Determine the (X, Y) coordinate at the center of the cell enclosing the given text.  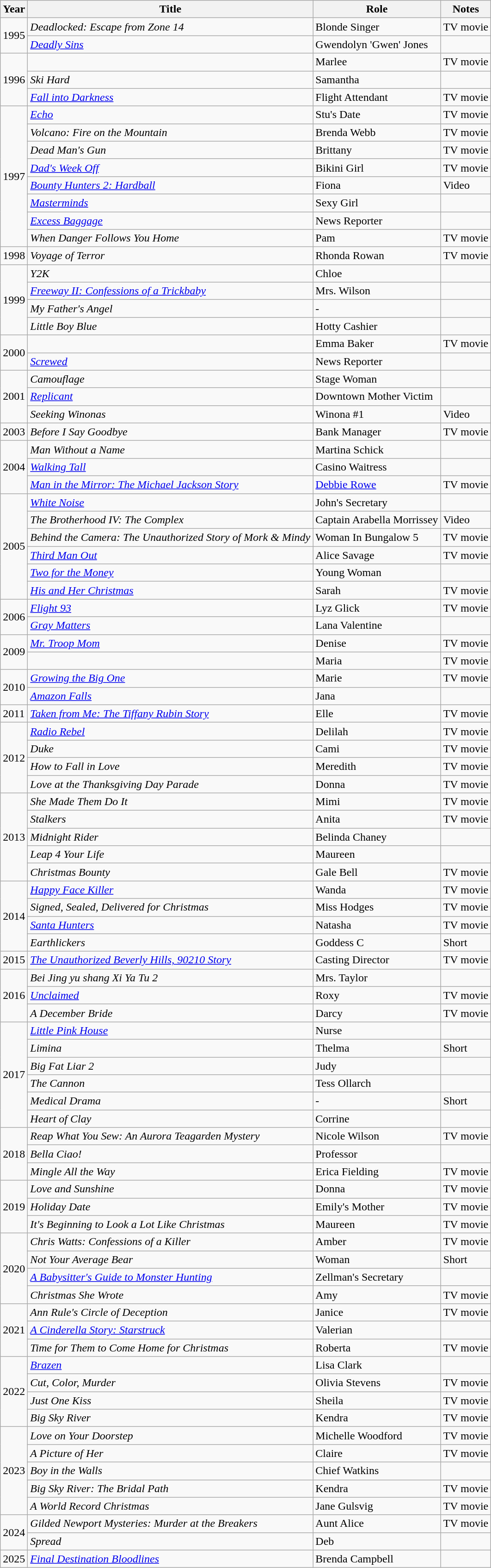
Stalkers (170, 819)
The Cannon (170, 1084)
2004 (14, 467)
Elle (377, 713)
Anita (377, 819)
1998 (14, 256)
Jana (377, 696)
2001 (14, 397)
2013 (14, 837)
Just One Kiss (170, 1401)
Notes (466, 9)
Cami (377, 749)
Marie (377, 678)
Lisa Clark (377, 1365)
Freeway II: Confessions of a Trickbaby (170, 291)
Roberta (377, 1348)
2011 (14, 713)
Blonde Singer (377, 27)
John's Secretary (377, 502)
2012 (14, 757)
Y2K (170, 273)
Brazen (170, 1365)
2021 (14, 1330)
2006 (14, 617)
2010 (14, 687)
Janice (377, 1312)
His and Her Christmas (170, 590)
Christmas Bounty (170, 872)
Rhonda Rowan (377, 256)
A World Record Christmas (170, 1506)
Judy (377, 1066)
Erica Fielding (377, 1171)
2005 (14, 546)
Big Sky River: The Bridal Path (170, 1488)
Sheila (377, 1401)
Mrs. Wilson (377, 291)
Screwed (170, 361)
Gilded Newport Mysteries: Murder at the Breakers (170, 1524)
Goddess C (377, 942)
Voyage of Terror (170, 256)
Fiona (377, 185)
Flight Attendant (377, 97)
Bank Manager (377, 432)
Duke (170, 749)
Year (14, 9)
Pam (377, 238)
Third Man Out (170, 555)
Love at the Thanksgiving Day Parade (170, 784)
Excess Baggage (170, 221)
Debbie Rowe (377, 484)
Behind the Camera: The Unauthorized Story of Mork & Mindy (170, 538)
2000 (14, 353)
Leap 4 Your Life (170, 855)
Gwendolyn 'Gwen' Jones (377, 44)
Professor (377, 1154)
Lyz Glick (377, 608)
2023 (14, 1471)
Deadly Sins (170, 44)
Gale Bell (377, 872)
2025 (14, 1559)
2020 (14, 1268)
Amazon Falls (170, 696)
Sexy Girl (377, 203)
Maria (377, 661)
Seeking Winonas (170, 414)
Taken from Me: The Tiffany Rubin Story (170, 713)
A Picture of Her (170, 1453)
2022 (14, 1392)
Two for the Money (170, 573)
Martina Schick (377, 449)
Fall into Darkness (170, 97)
It's Beginning to Look a Lot Like Christmas (170, 1224)
Corrine (377, 1119)
Emma Baker (377, 344)
Stu's Date (377, 115)
Masterminds (170, 203)
Deb (377, 1541)
Bounty Hunters 2: Hardball (170, 185)
2014 (14, 916)
A Cinderella Story: Starstruck (170, 1330)
Camouflage (170, 379)
Love on Your Doorstep (170, 1436)
Woman In Bungalow 5 (377, 538)
Nicole Wilson (377, 1136)
Wanda (377, 890)
Lana Valentine (377, 626)
Amber (377, 1242)
Role (377, 9)
Man in the Mirror: The Michael Jackson Story (170, 484)
Roxy (377, 995)
Tess Ollarch (377, 1084)
Time for Them to Come Home for Christmas (170, 1348)
Natasha (377, 925)
Happy Face Killer (170, 890)
Brittany (377, 150)
Bella Ciao! (170, 1154)
Casino Waitress (377, 467)
Dad's Week Off (170, 167)
Reap What You Sew: An Aurora Teagarden Mystery (170, 1136)
Big Sky River (170, 1418)
Final Destination Bloodlines (170, 1559)
Meredith (377, 766)
Zellman's Secretary (377, 1277)
Growing the Big One (170, 678)
Chief Watkins (377, 1471)
2015 (14, 960)
Big Fat Liar 2 (170, 1066)
Love and Sunshine (170, 1189)
Winona #1 (377, 414)
She Made Them Do It (170, 802)
Not Your Average Bear (170, 1259)
Jane Gulsvig (377, 1506)
Holiday Date (170, 1207)
My Father's Angel (170, 309)
Darcy (377, 1013)
Chris Watts: Confessions of a Killer (170, 1242)
Brenda Campbell (377, 1559)
2018 (14, 1154)
Santa Hunters (170, 925)
Boy in the Walls (170, 1471)
Signed, Sealed, Delivered for Christmas (170, 907)
Ann Rule's Circle of Deception (170, 1312)
A Babysitter's Guide to Monster Hunting (170, 1277)
The Brotherhood IV: The Complex (170, 520)
Emily's Mother (377, 1207)
Before I Say Goodbye (170, 432)
Ski Hard (170, 80)
Dead Man's Gun (170, 150)
When Danger Follows You Home (170, 238)
Alice Savage (377, 555)
2017 (14, 1074)
Limina (170, 1048)
Young Woman (377, 573)
Walking Tall (170, 467)
Woman (377, 1259)
Mr. Troop Mom (170, 643)
Little Pink House (170, 1030)
2019 (14, 1207)
Aunt Alice (377, 1524)
1999 (14, 300)
The Unauthorized Beverly Hills, 90210 Story (170, 960)
Cut, Color, Murder (170, 1383)
Captain Arabella Morrissey (377, 520)
A December Bride (170, 1013)
Replicant (170, 397)
Casting Director (377, 960)
Miss Hodges (377, 907)
Thelma (377, 1048)
Denise (377, 643)
Hotty Cashier (377, 326)
Samantha (377, 80)
Michelle Woodford (377, 1436)
White Noise (170, 502)
How to Fall in Love (170, 766)
Heart of Clay (170, 1119)
Christmas She Wrote (170, 1295)
Downtown Mother Victim (377, 397)
1996 (14, 80)
Valerian (377, 1330)
Mingle All the Way (170, 1171)
2003 (14, 432)
Deadlocked: Escape from Zone 14 (170, 27)
Medical Drama (170, 1101)
Marlee (377, 62)
1995 (14, 36)
Sarah (377, 590)
Delilah (377, 731)
Amy (377, 1295)
Man Without a Name (170, 449)
2009 (14, 652)
Volcano: Fire on the Mountain (170, 132)
Unclaimed (170, 995)
2024 (14, 1532)
Radio Rebel (170, 731)
Midnight Rider (170, 837)
Claire (377, 1453)
Nurse (377, 1030)
Flight 93 (170, 608)
Earthlickers (170, 942)
Spread (170, 1541)
Mrs. Taylor (377, 978)
Echo (170, 115)
Stage Woman (377, 379)
Little Boy Blue (170, 326)
Chloe (377, 273)
1997 (14, 176)
2016 (14, 995)
Brenda Webb (377, 132)
Bikini Girl (377, 167)
Mimi (377, 802)
Belinda Chaney (377, 837)
Olivia Stevens (377, 1383)
Gray Matters (170, 626)
Title (170, 9)
Bei Jing yu shang Xi Ya Tu 2 (170, 978)
